Determine the (X, Y) coordinate at the center of the cell enclosing the given text.  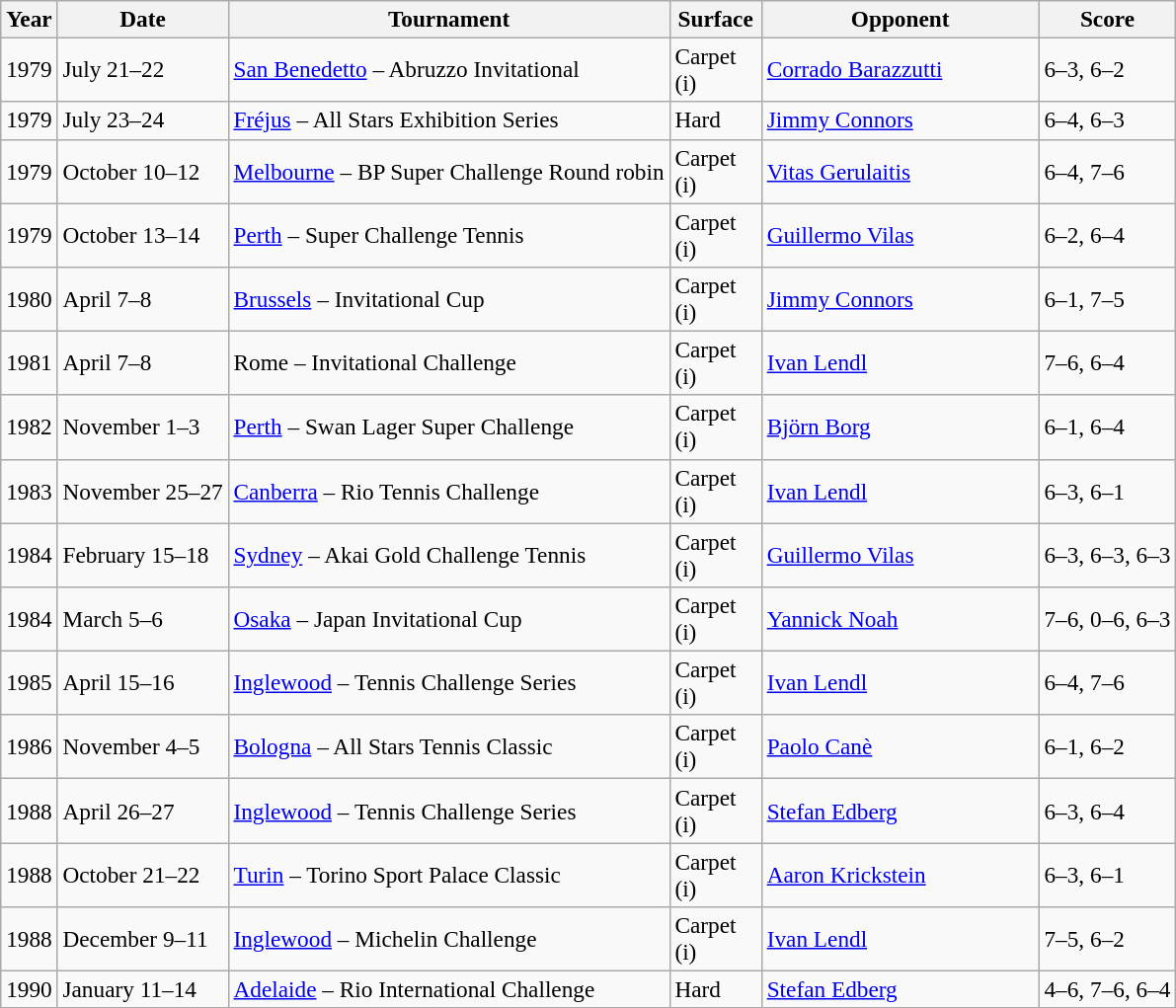
1990 (30, 989)
November 4–5 (142, 746)
Corrado Barazzutti (901, 69)
Turin – Torino Sport Palace Classic (448, 875)
6–2, 6–4 (1108, 235)
6–1, 7–5 (1108, 298)
Aaron Krickstein (901, 875)
Opponent (901, 19)
Brussels – Invitational Cup (448, 298)
Perth – Super Challenge Tennis (448, 235)
San Benedetto – Abruzzo Invitational (448, 69)
Year (30, 19)
1986 (30, 746)
Björn Borg (901, 426)
1981 (30, 363)
Vitas Gerulaitis (901, 172)
July 21–22 (142, 69)
Surface (715, 19)
Melbourne – BP Super Challenge Round robin (448, 172)
Score (1108, 19)
Tournament (448, 19)
1982 (30, 426)
Date (142, 19)
1985 (30, 683)
Rome – Invitational Challenge (448, 363)
7–6, 6–4 (1108, 363)
October 13–14 (142, 235)
March 5–6 (142, 618)
Canberra – Rio Tennis Challenge (448, 492)
6–1, 6–4 (1108, 426)
July 23–24 (142, 120)
February 15–18 (142, 555)
6–1, 6–2 (1108, 746)
January 11–14 (142, 989)
Sydney – Akai Gold Challenge Tennis (448, 555)
6–4, 6–3 (1108, 120)
4–6, 7–6, 6–4 (1108, 989)
April 26–27 (142, 810)
October 10–12 (142, 172)
1983 (30, 492)
April 15–16 (142, 683)
Inglewood – Michelin Challenge (448, 938)
Yannick Noah (901, 618)
6–3, 6–3, 6–3 (1108, 555)
Bologna – All Stars Tennis Classic (448, 746)
Adelaide – Rio International Challenge (448, 989)
7–6, 0–6, 6–3 (1108, 618)
Osaka – Japan Invitational Cup (448, 618)
Fréjus – All Stars Exhibition Series (448, 120)
6–3, 6–4 (1108, 810)
Perth – Swan Lager Super Challenge (448, 426)
December 9–11 (142, 938)
October 21–22 (142, 875)
November 25–27 (142, 492)
November 1–3 (142, 426)
6–3, 6–2 (1108, 69)
Paolo Canè (901, 746)
1980 (30, 298)
7–5, 6–2 (1108, 938)
